Identify which cell holds the provided text, then report its [x, y] central coordinate. 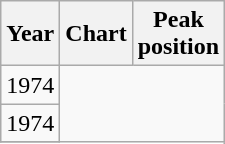
Chart [96, 34]
Peakposition [178, 34]
Year [30, 34]
